Return [X, Y] of the center of cell containing provided text 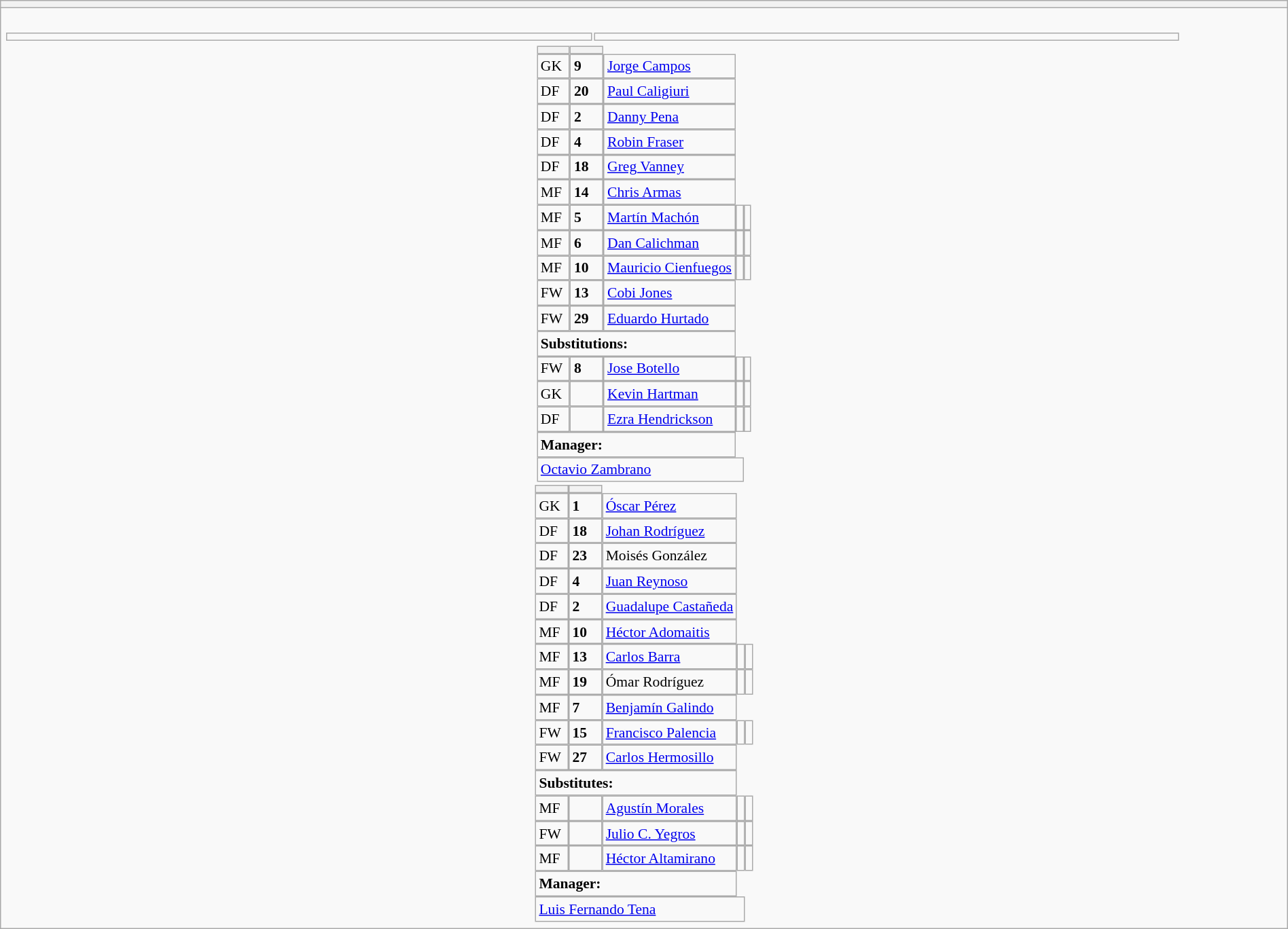
Paul Caligiuri [669, 91]
1 [586, 505]
Benjamín Galindo [670, 708]
Juan Reynoso [670, 581]
Martín Machón [669, 217]
Agustín Morales [670, 808]
Jose Botello [669, 368]
Ezra Hendrickson [669, 420]
Mauricio Cienfuegos [669, 268]
Ómar Rodríguez [670, 682]
9 [587, 67]
Óscar Pérez [670, 505]
Julio C. Yegros [670, 834]
14 [587, 192]
Chris Armas [669, 192]
Kevin Hartman [669, 394]
Robin Fraser [669, 141]
Greg Vanney [669, 167]
Carlos Hermosillo [670, 758]
27 [586, 758]
Octavio Zambrano [640, 470]
20 [587, 91]
23 [586, 555]
Luis Fernando Tena [640, 909]
Dan Calichman [669, 243]
6 [587, 243]
Eduardo Hurtado [669, 318]
Héctor Adomaitis [670, 632]
Jorge Campos [669, 67]
19 [586, 682]
Guadalupe Castañeda [670, 606]
Carlos Barra [670, 657]
Cobi Jones [669, 293]
Substitutes: [636, 782]
8 [587, 368]
Substitutions: [636, 344]
Héctor Altamirano [670, 858]
29 [587, 318]
15 [586, 732]
Johan Rodríguez [670, 531]
Francisco Palencia [670, 732]
Danny Pena [669, 117]
5 [587, 217]
Moisés González [670, 555]
7 [586, 708]
